Scan for the cell matching the given text and deliver its (X, Y) coordinate at center. 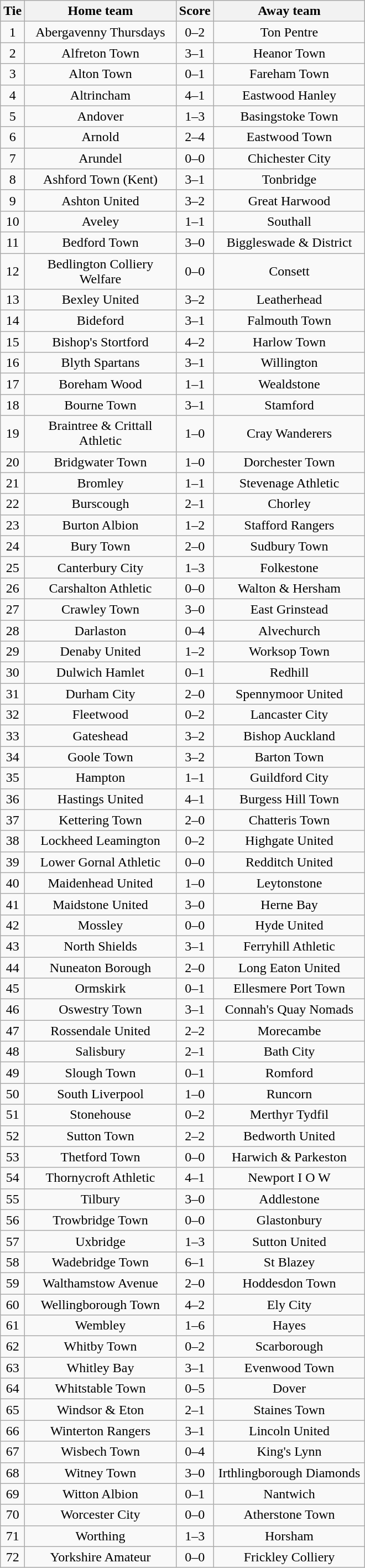
48 (13, 1052)
9 (13, 200)
68 (13, 1473)
Leytonstone (289, 883)
Folkestone (289, 567)
Willington (289, 363)
Bridgwater Town (101, 462)
Abergavenny Thursdays (101, 32)
North Shields (101, 946)
2–4 (195, 137)
Chichester City (289, 158)
Highgate United (289, 841)
40 (13, 883)
Wellingborough Town (101, 1304)
64 (13, 1389)
61 (13, 1326)
Cray Wanderers (289, 434)
Hyde United (289, 925)
Evenwood Town (289, 1368)
72 (13, 1557)
65 (13, 1410)
Sutton Town (101, 1136)
Windsor & Eton (101, 1410)
Bourne Town (101, 405)
45 (13, 989)
Braintree & Crittall Athletic (101, 434)
Uxbridge (101, 1241)
Gateshead (101, 736)
Basingstoke Town (289, 116)
Bexley United (101, 300)
South Liverpool (101, 1094)
Wadebridge Town (101, 1262)
Kettering Town (101, 820)
Stonehouse (101, 1115)
22 (13, 504)
34 (13, 757)
Yorkshire Amateur (101, 1557)
62 (13, 1347)
Witton Albion (101, 1494)
69 (13, 1494)
Stamford (289, 405)
Canterbury City (101, 567)
Bromley (101, 483)
41 (13, 904)
Blyth Spartans (101, 363)
Bedworth United (289, 1136)
1–6 (195, 1326)
Andover (101, 116)
18 (13, 405)
Burscough (101, 504)
Durham City (101, 694)
Thetford Town (101, 1157)
Ellesmere Port Town (289, 989)
Wembley (101, 1326)
Horsham (289, 1536)
23 (13, 525)
Nuneaton Borough (101, 968)
Ton Pentre (289, 32)
Hayes (289, 1326)
East Grinstead (289, 609)
Ely City (289, 1304)
Boreham Wood (101, 384)
Alfreton Town (101, 53)
58 (13, 1262)
71 (13, 1536)
Falmouth Town (289, 321)
33 (13, 736)
6–1 (195, 1262)
Ashton United (101, 200)
15 (13, 342)
Whitstable Town (101, 1389)
Chatteris Town (289, 820)
Hastings United (101, 799)
Bishop Auckland (289, 736)
Maidenhead United (101, 883)
Salisbury (101, 1052)
Tonbridge (289, 179)
70 (13, 1515)
Oswestry Town (101, 1010)
Altrincham (101, 95)
Harwich & Parkeston (289, 1157)
67 (13, 1452)
St Blazey (289, 1262)
Crawley Town (101, 609)
42 (13, 925)
Home team (101, 11)
25 (13, 567)
14 (13, 321)
26 (13, 588)
Leatherhead (289, 300)
Atherstone Town (289, 1515)
Arundel (101, 158)
Carshalton Athletic (101, 588)
Winterton Rangers (101, 1431)
20 (13, 462)
Score (195, 11)
5 (13, 116)
57 (13, 1241)
55 (13, 1199)
17 (13, 384)
Alvechurch (289, 630)
Runcorn (289, 1094)
Darlaston (101, 630)
Barton Town (289, 757)
56 (13, 1220)
Away team (289, 11)
Ashford Town (Kent) (101, 179)
Dorchester Town (289, 462)
4 (13, 95)
37 (13, 820)
Morecambe (289, 1031)
Rossendale United (101, 1031)
Redhill (289, 673)
Goole Town (101, 757)
Herne Bay (289, 904)
Bideford (101, 321)
0–5 (195, 1389)
39 (13, 862)
Mossley (101, 925)
44 (13, 968)
Hampton (101, 778)
24 (13, 546)
Scarborough (289, 1347)
Guildford City (289, 778)
Staines Town (289, 1410)
31 (13, 694)
Newport I O W (289, 1178)
Worcester City (101, 1515)
Denaby United (101, 652)
Burgess Hill Town (289, 799)
12 (13, 271)
Maidstone United (101, 904)
Whitby Town (101, 1347)
Ferryhill Athletic (289, 946)
Burton Albion (101, 525)
Stafford Rangers (289, 525)
21 (13, 483)
19 (13, 434)
Walthamstow Avenue (101, 1283)
50 (13, 1094)
35 (13, 778)
Fareham Town (289, 74)
Tie (13, 11)
30 (13, 673)
Addlestone (289, 1199)
Whitley Bay (101, 1368)
Nantwich (289, 1494)
Lancaster City (289, 715)
Consett (289, 271)
Connah's Quay Nomads (289, 1010)
Eastwood Hanley (289, 95)
3 (13, 74)
Frickley Colliery (289, 1557)
Heanor Town (289, 53)
38 (13, 841)
Bedlington Colliery Welfare (101, 271)
10 (13, 221)
Dulwich Hamlet (101, 673)
Alton Town (101, 74)
1 (13, 32)
27 (13, 609)
43 (13, 946)
Irthlingborough Diamonds (289, 1473)
13 (13, 300)
53 (13, 1157)
Lower Gornal Athletic (101, 862)
Walton & Hersham (289, 588)
52 (13, 1136)
King's Lynn (289, 1452)
Redditch United (289, 862)
Great Harwood (289, 200)
Fleetwood (101, 715)
Harlow Town (289, 342)
Eastwood Town (289, 137)
54 (13, 1178)
Romford (289, 1073)
Merthyr Tydfil (289, 1115)
46 (13, 1010)
2 (13, 53)
Thornycroft Athletic (101, 1178)
Hoddesdon Town (289, 1283)
Arnold (101, 137)
51 (13, 1115)
Wealdstone (289, 384)
Lincoln United (289, 1431)
7 (13, 158)
28 (13, 630)
8 (13, 179)
Worthing (101, 1536)
16 (13, 363)
Bedford Town (101, 242)
Aveley (101, 221)
Wisbech Town (101, 1452)
32 (13, 715)
63 (13, 1368)
Slough Town (101, 1073)
Bury Town (101, 546)
Witney Town (101, 1473)
66 (13, 1431)
Sutton United (289, 1241)
Chorley (289, 504)
Spennymoor United (289, 694)
Glastonbury (289, 1220)
47 (13, 1031)
Bath City (289, 1052)
Lockheed Leamington (101, 841)
59 (13, 1283)
Ormskirk (101, 989)
Sudbury Town (289, 546)
49 (13, 1073)
Trowbridge Town (101, 1220)
Biggleswade & District (289, 242)
6 (13, 137)
Dover (289, 1389)
Southall (289, 221)
Long Eaton United (289, 968)
Worksop Town (289, 652)
36 (13, 799)
29 (13, 652)
Tilbury (101, 1199)
11 (13, 242)
Stevenage Athletic (289, 483)
60 (13, 1304)
Bishop's Stortford (101, 342)
